Extract the [X, Y] coordinate from the center of the cell holding the provided text.  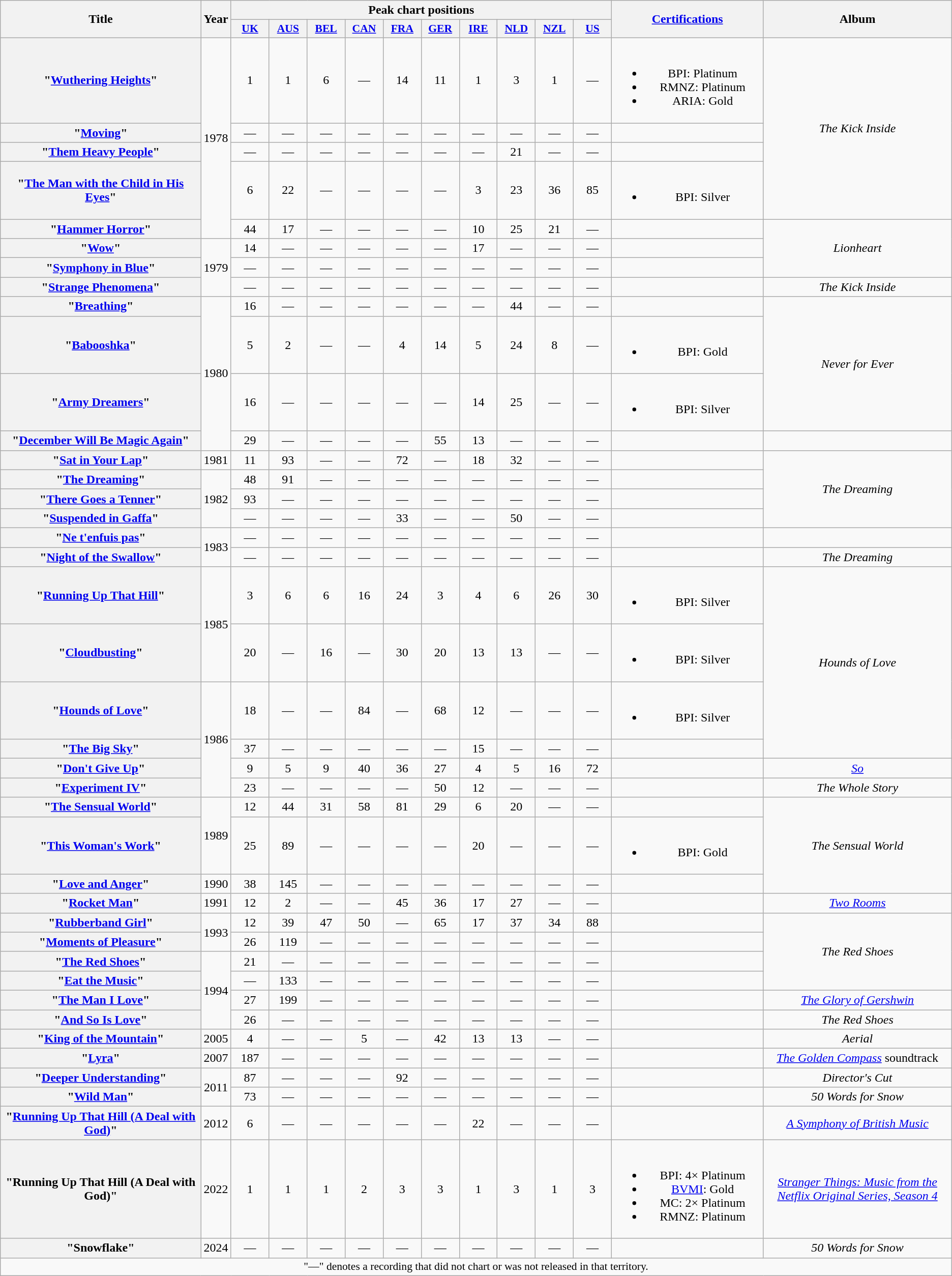
133 [288, 980]
"Cloudbusting" [101, 653]
Lionheart [857, 248]
48 [250, 479]
The Whole Story [857, 788]
1990 [216, 884]
BPI: 4× PlatinumBVMI: GoldMC: 2× PlatinumRMNZ: Platinum [688, 1189]
73 [250, 1097]
2011 [216, 1087]
NZL [554, 29]
199 [288, 1000]
"Sat in Your Lap" [101, 460]
"Snowflake" [101, 1248]
UK [250, 29]
40 [364, 768]
"Moments of Pleasure" [101, 942]
AUS [288, 29]
1993 [216, 932]
"Experiment IV" [101, 788]
A Symphony of British Music [857, 1123]
"Strange Phenomena" [101, 287]
The Sensual World [857, 846]
So [857, 768]
33 [402, 518]
"Babooshka" [101, 345]
1978 [216, 138]
"Suspended in Gaffa" [101, 518]
"Symphony in Blue" [101, 268]
1983 [216, 547]
"Breathing" [101, 306]
84 [364, 710]
32 [517, 460]
"Army Dreamers" [101, 402]
89 [288, 846]
Never for Ever [857, 364]
GER [440, 29]
"Running Up That Hill" [101, 595]
"Eat the Music" [101, 980]
"Rocket Man" [101, 903]
"Ne t'enfuis pas" [101, 537]
31 [326, 807]
2024 [216, 1248]
Director's Cut [857, 1078]
2012 [216, 1123]
"The Big Sky" [101, 749]
"Hounds of Love" [101, 710]
"December Will Be Magic Again" [101, 441]
1991 [216, 903]
The Glory of Gershwin [857, 1000]
Two Rooms [857, 903]
2007 [216, 1058]
NLD [517, 29]
10 [478, 229]
65 [440, 922]
187 [250, 1058]
Title [101, 19]
CAN [364, 29]
"King of the Mountain" [101, 1039]
"Don't Give Up" [101, 768]
Hounds of Love [857, 662]
1994 [216, 990]
IRE [478, 29]
119 [288, 942]
45 [402, 903]
"There Goes a Tenner" [101, 499]
1980 [216, 373]
"—" denotes a recording that did not chart or was not released in that territory. [476, 1267]
"Wild Man" [101, 1097]
68 [440, 710]
"Rubberband Girl" [101, 922]
81 [402, 807]
87 [250, 1078]
38 [250, 884]
"The Sensual World" [101, 807]
85 [593, 190]
FRA [402, 29]
1979 [216, 268]
"Wow" [101, 248]
"The Man I Love" [101, 1000]
"Hammer Horror" [101, 229]
42 [440, 1039]
BEL [326, 29]
"Wuthering Heights" [101, 80]
"Lyra" [101, 1058]
"And So Is Love" [101, 1019]
US [593, 29]
8 [554, 345]
39 [288, 922]
The Golden Compass soundtrack [857, 1058]
1986 [216, 740]
91 [288, 479]
2022 [216, 1189]
BPI: PlatinumRMNZ: PlatinumARIA: Gold [688, 80]
92 [402, 1078]
145 [288, 884]
1989 [216, 835]
1985 [216, 624]
Year [216, 19]
88 [593, 922]
1981 [216, 460]
Stranger Things: Music from the Netflix Original Series, Season 4 [857, 1189]
1982 [216, 499]
55 [440, 441]
"Them Heavy People" [101, 152]
"The Dreaming" [101, 479]
Certifications [688, 19]
"Love and Anger" [101, 884]
34 [554, 922]
"This Woman's Work" [101, 846]
"Deeper Understanding" [101, 1078]
"The Red Shoes" [101, 961]
Peak chart positions [421, 10]
2005 [216, 1039]
15 [478, 749]
"Moving" [101, 133]
Album [857, 19]
"The Man with the Child in His Eyes" [101, 190]
"Night of the Swallow" [101, 557]
58 [364, 807]
Aerial [857, 1039]
47 [326, 922]
